For the text-containing cell, return its midpoint in [x, y] coordinate format. 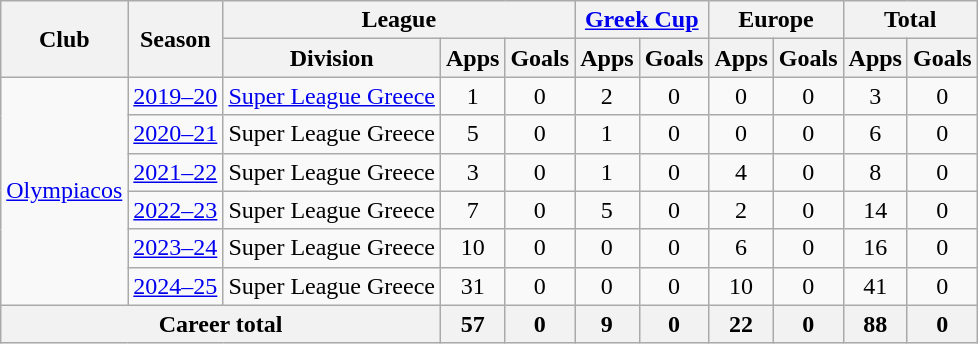
2022–23 [176, 210]
9 [607, 324]
Olympiacos [64, 191]
2019–20 [176, 96]
Division [332, 58]
2021–22 [176, 172]
Career total [221, 324]
Europe [776, 20]
2023–24 [176, 248]
41 [875, 286]
14 [875, 210]
7 [472, 210]
Total [910, 20]
Club [64, 39]
16 [875, 248]
31 [472, 286]
8 [875, 172]
Season [176, 39]
Greek Cup [642, 20]
2024–25 [176, 286]
2020–21 [176, 134]
22 [741, 324]
57 [472, 324]
4 [741, 172]
88 [875, 324]
League [399, 20]
